For the text-containing cell, return its midpoint in [X, Y] coordinate format. 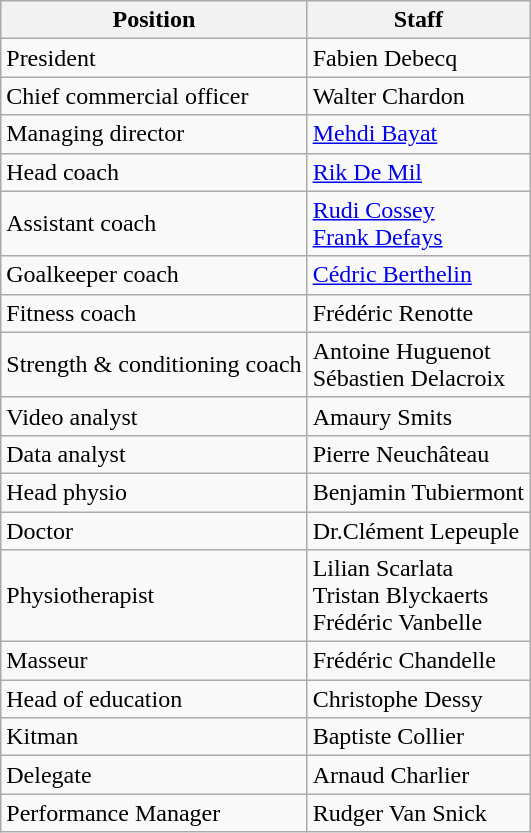
Performance Manager [154, 813]
Chief commercial officer [154, 96]
Rudi Cossey Frank Defays [418, 224]
Walter Chardon [418, 96]
Pierre Neuchâteau [418, 454]
Arnaud Charlier [418, 775]
Fabien Debecq [418, 58]
President [154, 58]
Dr.Clément Lepeuple [418, 531]
Lilian Scarlata Tristan Blyckaerts Frédéric Vanbelle [418, 596]
Kitman [154, 737]
Fitness coach [154, 313]
Strength & conditioning coach [154, 364]
Data analyst [154, 454]
Christophe Dessy [418, 699]
Rik De Mil [418, 172]
Doctor [154, 531]
Amaury Smits [418, 416]
Goalkeeper coach [154, 275]
Mehdi Bayat [418, 134]
Staff [418, 20]
Frédéric Chandelle [418, 661]
Cédric Berthelin [418, 275]
Benjamin Tubiermont [418, 492]
Managing director [154, 134]
Frédéric Renotte [418, 313]
Head of education [154, 699]
Assistant coach [154, 224]
Head coach [154, 172]
Baptiste Collier [418, 737]
Video analyst [154, 416]
Physiotherapist [154, 596]
Rudger Van Snick [418, 813]
Delegate [154, 775]
Position [154, 20]
Masseur [154, 661]
Antoine Huguenot Sébastien Delacroix [418, 364]
Head physio [154, 492]
